Detect which cell encompasses the target text, then output its (x, y) center coordinate. 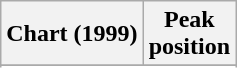
Chart (1999) (72, 34)
Peakposition (189, 34)
